Find where the given text appears and provide that cell's center as [x, y] coordinate. 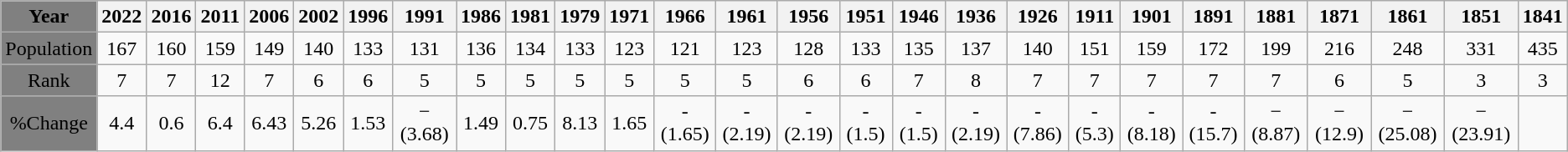
1881 [1276, 17]
Population [49, 48]
− (23.91) [1481, 124]
1911 [1095, 17]
128 [808, 48]
331 [1481, 48]
1971 [630, 17]
136 [481, 48]
− (25.08) [1408, 124]
8 [976, 80]
1981 [531, 17]
1901 [1152, 17]
Year [49, 17]
− (12.9) [1339, 124]
1979 [580, 17]
1841 [1543, 17]
1891 [1214, 17]
- (15.7) [1214, 124]
1961 [747, 17]
135 [918, 48]
6.43 [270, 124]
149 [270, 48]
199 [1276, 48]
1.53 [369, 124]
1991 [425, 17]
167 [122, 48]
4.4 [122, 124]
2016 [171, 17]
131 [425, 48]
216 [1339, 48]
2011 [220, 17]
%Change [49, 124]
1936 [976, 17]
− (8.87) [1276, 124]
1926 [1038, 17]
1986 [481, 17]
- (1.65) [685, 124]
- (7.86) [1038, 124]
1951 [866, 17]
5.26 [318, 124]
- (5.3) [1095, 124]
172 [1214, 48]
6.4 [220, 124]
248 [1408, 48]
1956 [808, 17]
1861 [1408, 17]
1.65 [630, 124]
1.49 [481, 124]
435 [1543, 48]
1851 [1481, 17]
12 [220, 80]
160 [171, 48]
121 [685, 48]
1966 [685, 17]
134 [531, 48]
- (8.18) [1152, 124]
1946 [918, 17]
Rank [49, 80]
2022 [122, 17]
0.6 [171, 124]
137 [976, 48]
2006 [270, 17]
151 [1095, 48]
8.13 [580, 124]
0.75 [531, 124]
2002 [318, 17]
1996 [369, 17]
1871 [1339, 17]
− (3.68) [425, 124]
